Search for the cell housing the specified text and yield its (x, y) center coordinate. 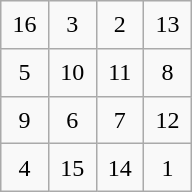
7 (120, 120)
12 (168, 120)
15 (72, 168)
5 (25, 72)
8 (168, 72)
13 (168, 25)
4 (25, 168)
10 (72, 72)
6 (72, 120)
11 (120, 72)
14 (120, 168)
16 (25, 25)
2 (120, 25)
3 (72, 25)
1 (168, 168)
9 (25, 120)
